Extract the [X, Y] coordinate from the center of the cell holding the provided text.  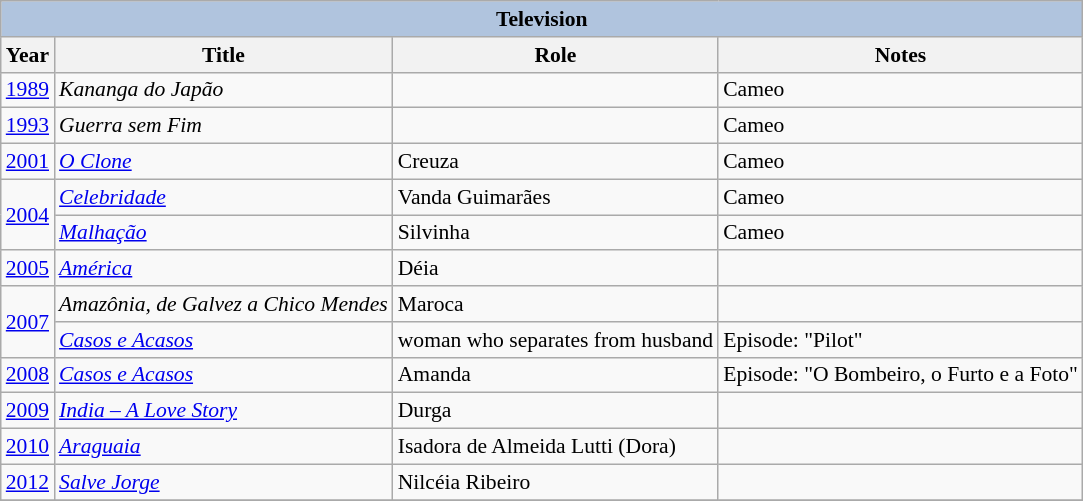
O Clone [224, 162]
2012 [28, 482]
2008 [28, 375]
Silvinha [556, 233]
1993 [28, 126]
woman who separates from husband [556, 340]
2001 [28, 162]
Year [28, 55]
2005 [28, 269]
Episode: "O Bombeiro, o Furto e a Foto" [900, 375]
Amanda [556, 375]
2010 [28, 447]
Role [556, 55]
Episode: "Pilot" [900, 340]
Maroca [556, 304]
Durga [556, 411]
Kananga do Japão [224, 90]
1989 [28, 90]
2007 [28, 322]
Title [224, 55]
Salve Jorge [224, 482]
Araguaia [224, 447]
Notes [900, 55]
Nilcéia Ribeiro [556, 482]
2004 [28, 214]
Amazônia, de Galvez a Chico Mendes [224, 304]
Television [542, 19]
India – A Love Story [224, 411]
Malhação [224, 233]
Vanda Guimarães [556, 197]
Isadora de Almeida Lutti (Dora) [556, 447]
Guerra sem Fim [224, 126]
Celebridade [224, 197]
Déia [556, 269]
América [224, 269]
Creuza [556, 162]
2009 [28, 411]
